Capture the cell that displays the provided text and extract its (X, Y) central coordinate. 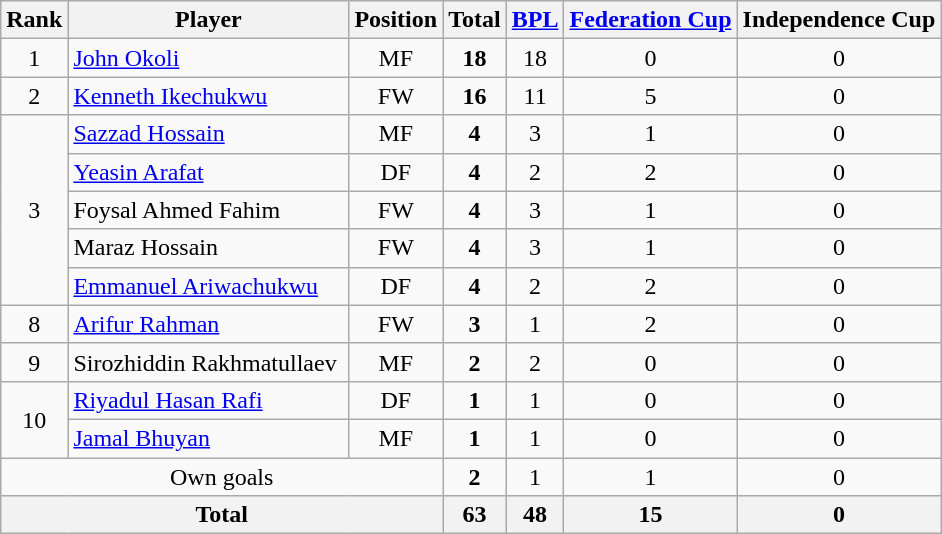
John Okoli (208, 58)
Sirozhiddin Rakhmatullaev (208, 362)
Player (208, 20)
8 (34, 324)
Foysal Ahmed Fahim (208, 210)
10 (34, 419)
9 (34, 362)
5 (650, 96)
Own goals (222, 477)
Jamal Bhuyan (208, 438)
48 (535, 515)
Rank (34, 20)
63 (475, 515)
Maraz Hossain (208, 248)
Position (396, 20)
Kenneth Ikechukwu (208, 96)
Yeasin Arafat (208, 172)
15 (650, 515)
Independence Cup (839, 20)
Arifur Rahman (208, 324)
Riyadul Hasan Rafi (208, 400)
Sazzad Hossain (208, 134)
BPL (535, 20)
16 (475, 96)
11 (535, 96)
Federation Cup (650, 20)
Emmanuel Ariwachukwu (208, 286)
